Determine the (x, y) coordinate at the center of the cell enclosing the given text.  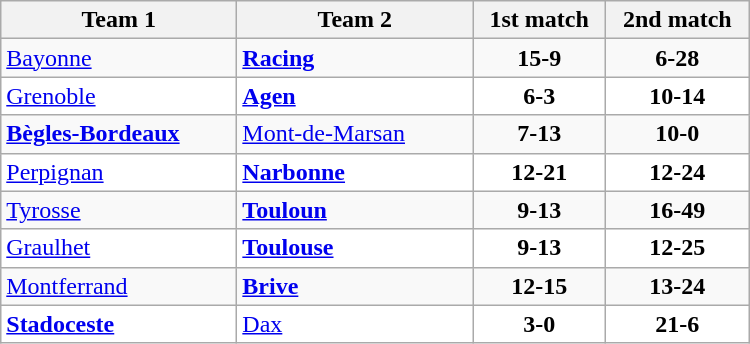
Brive (355, 286)
Agen (355, 96)
21-6 (677, 324)
Team 1 (119, 20)
Toulouse (355, 248)
Bayonne (119, 58)
Racing (355, 58)
16-49 (677, 210)
Graulhet (119, 248)
Team 2 (355, 20)
Perpignan (119, 172)
12-21 (540, 172)
15-9 (540, 58)
12-24 (677, 172)
Mont-de-Marsan (355, 134)
7-13 (540, 134)
Montferrand (119, 286)
Touloun (355, 210)
Dax (355, 324)
10-0 (677, 134)
Stadoceste (119, 324)
13-24 (677, 286)
3-0 (540, 324)
2nd match (677, 20)
Bègles-Bordeaux (119, 134)
10-14 (677, 96)
Tyrosse (119, 210)
Grenoble (119, 96)
Narbonne (355, 172)
6-3 (540, 96)
6-28 (677, 58)
12-25 (677, 248)
12-15 (540, 286)
1st match (540, 20)
